From the cell containing the given text, extract its center point as (X, Y) coordinate. 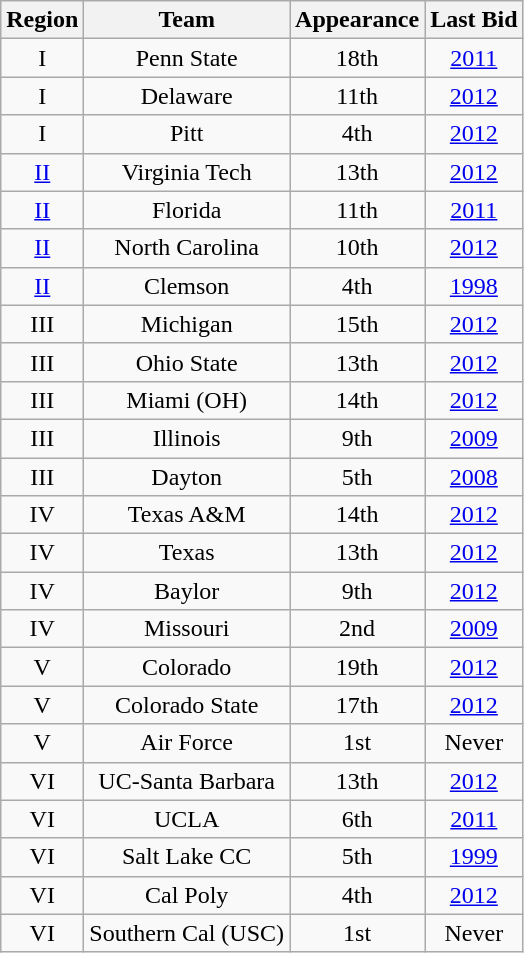
Miami (OH) (187, 400)
Illinois (187, 438)
Air Force (187, 743)
Virginia Tech (187, 172)
Region (42, 20)
UCLA (187, 819)
19th (358, 667)
2008 (474, 477)
Dayton (187, 477)
Texas (187, 553)
1999 (474, 857)
Colorado State (187, 705)
1998 (474, 286)
10th (358, 248)
Clemson (187, 286)
Delaware (187, 96)
18th (358, 58)
Southern Cal (USC) (187, 933)
Cal Poly (187, 895)
Missouri (187, 629)
Penn State (187, 58)
North Carolina (187, 248)
Team (187, 20)
Ohio State (187, 362)
Pitt (187, 134)
Florida (187, 210)
Texas A&M (187, 515)
Baylor (187, 591)
6th (358, 819)
Colorado (187, 667)
UC-Santa Barbara (187, 781)
2nd (358, 629)
Last Bid (474, 20)
Appearance (358, 20)
17th (358, 705)
15th (358, 324)
Salt Lake CC (187, 857)
Michigan (187, 324)
